Find where the given text appears and provide that cell's center as [X, Y] coordinate. 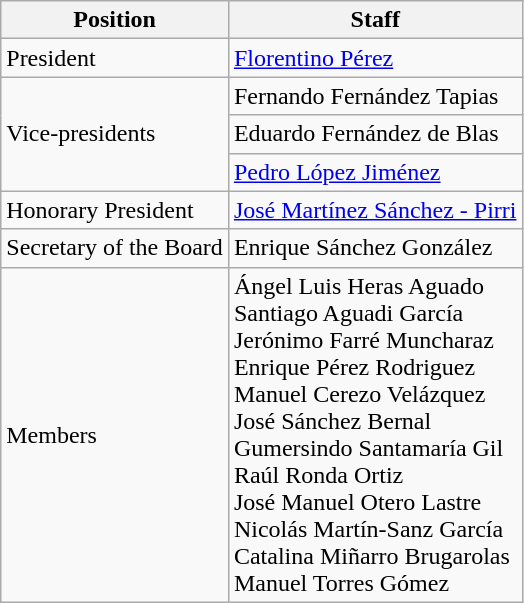
Secretary of the Board [115, 248]
Eduardo Fernández de Blas [375, 134]
Pedro López Jiménez [375, 172]
Enrique Sánchez González [375, 248]
Fernando Fernández Tapias [375, 96]
Position [115, 20]
Florentino Pérez [375, 58]
Honorary President [115, 210]
Vice-presidents [115, 134]
José Martínez Sánchez - Pirri [375, 210]
President [115, 58]
Staff [375, 20]
Members [115, 434]
